Locate the cell with the specified text and output its [X, Y] center coordinate. 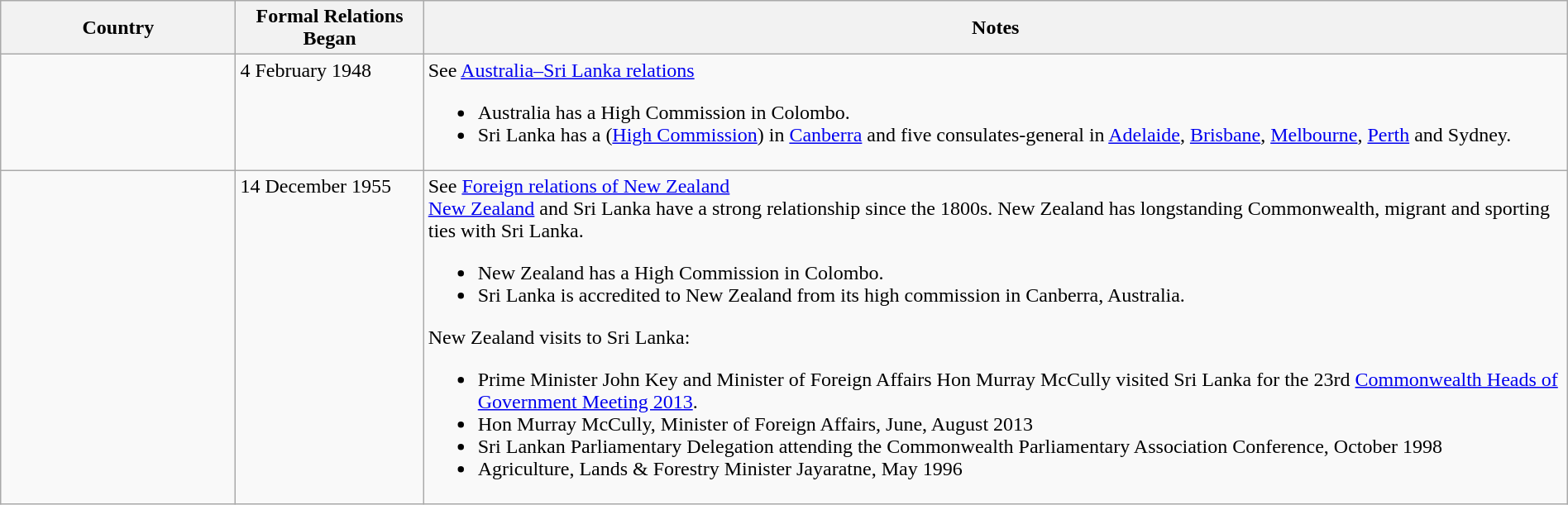
4 February 1948 [329, 112]
Notes [996, 28]
14 December 1955 [329, 337]
Formal Relations Began [329, 28]
Country [118, 28]
